Return the (X, Y) coordinate for the center point of the cell that contains the specified text.  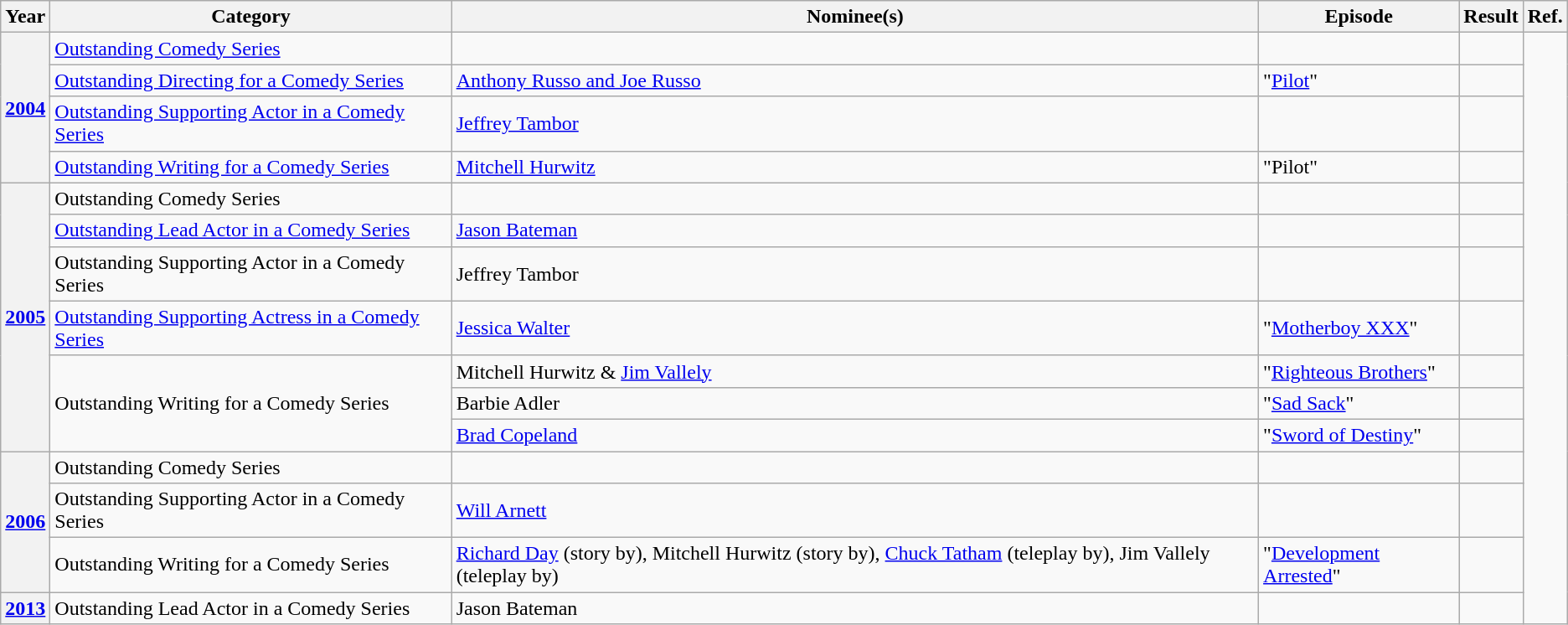
Outstanding Directing for a Comedy Series (251, 80)
Mitchell Hurwitz & Jim Vallely (854, 371)
2013 (25, 608)
Year (25, 17)
Episode (1359, 17)
Will Arnett (854, 511)
Nominee(s) (854, 17)
"Sword of Destiny" (1359, 435)
2006 (25, 521)
Result (1491, 17)
"Motherboy XXX" (1359, 328)
"Sad Sack" (1359, 403)
2004 (25, 107)
Mitchell Hurwitz (854, 167)
Richard Day (story by), Mitchell Hurwitz (story by), Chuck Tatham (teleplay by), Jim Vallely (teleplay by) (854, 565)
"Development Arrested" (1359, 565)
Outstanding Supporting Actress in a Comedy Series (251, 328)
Jessica Walter (854, 328)
Barbie Adler (854, 403)
Ref. (1545, 17)
Anthony Russo and Joe Russo (854, 80)
"Righteous Brothers" (1359, 371)
2005 (25, 317)
Brad Copeland (854, 435)
Category (251, 17)
